Capture the cell that displays the provided text and extract its [x, y] central coordinate. 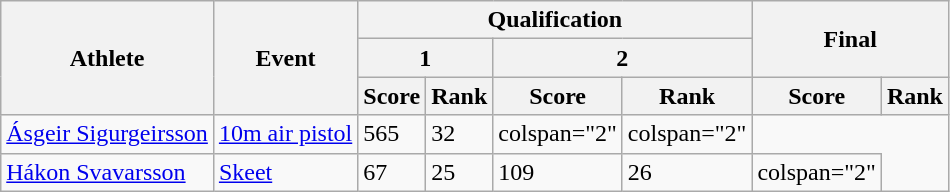
Skeet [285, 172]
25 [460, 172]
Ásgeir Sigurgeirsson [108, 134]
1 [426, 58]
Qualification [555, 20]
565 [392, 134]
32 [460, 134]
Hákon Svavarsson [108, 172]
109 [558, 172]
Athlete [108, 58]
2 [622, 58]
67 [392, 172]
Final [850, 39]
10m air pistol [285, 134]
Event [285, 58]
26 [687, 172]
